Return [X, Y] of the center of cell containing provided text 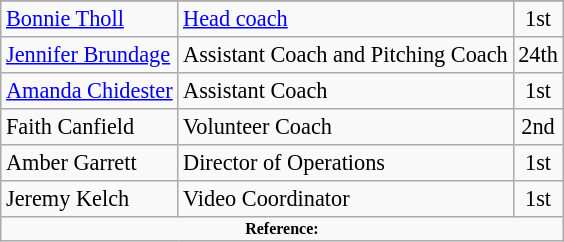
2nd [538, 126]
Jeremy Kelch [90, 198]
Amber Garrett [90, 162]
Jennifer Brundage [90, 55]
Faith Canfield [90, 126]
Video Coordinator [346, 198]
Assistant Coach [346, 90]
Director of Operations [346, 162]
Amanda Chidester [90, 90]
Assistant Coach and Pitching Coach [346, 55]
Volunteer Coach [346, 126]
24th [538, 55]
Reference: [282, 228]
Bonnie Tholl [90, 19]
Head coach [346, 19]
